Identify which cell holds the provided text, then report its (x, y) central coordinate. 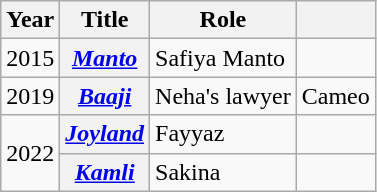
Year (30, 20)
Fayyaz (224, 134)
Baaji (105, 96)
Neha's lawyer (224, 96)
Sakina (224, 172)
Kamli (105, 172)
2022 (30, 153)
Role (224, 20)
Manto (105, 58)
Joyland (105, 134)
2015 (30, 58)
Safiya Manto (224, 58)
2019 (30, 96)
Title (105, 20)
Cameo (336, 96)
